Output the [x, y] coordinate of the center of the cell containing the given text.  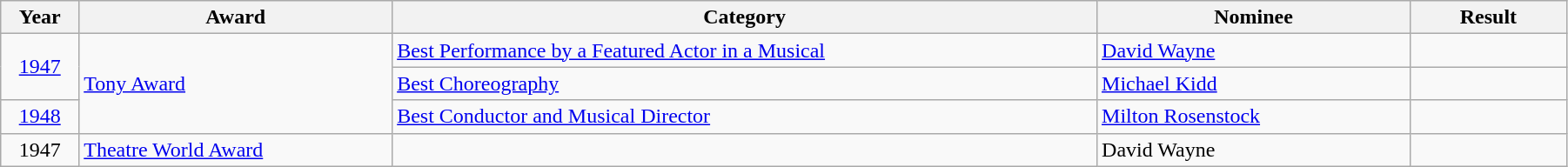
Nominee [1254, 17]
Theatre World Award [236, 150]
Award [236, 17]
Michael Kidd [1254, 83]
Milton Rosenstock [1254, 117]
Best Conductor and Musical Director [745, 117]
Best Choreography [745, 83]
Tony Award [236, 83]
Year [40, 17]
Category [745, 17]
Result [1488, 17]
1948 [40, 117]
Best Performance by a Featured Actor in a Musical [745, 50]
